Detect which cell encompasses the target text, then output its [x, y] center coordinate. 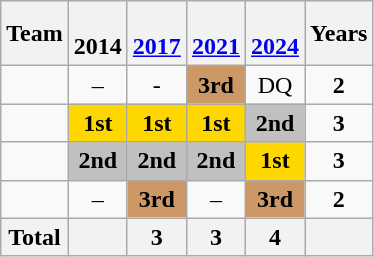
Years [339, 34]
Team [35, 34]
4 [274, 237]
DQ [274, 85]
2017 [156, 34]
2014 [98, 34]
2021 [216, 34]
2024 [274, 34]
Total [35, 237]
- [156, 85]
